Determine the (x, y) coordinate at the center of the cell enclosing the given text.  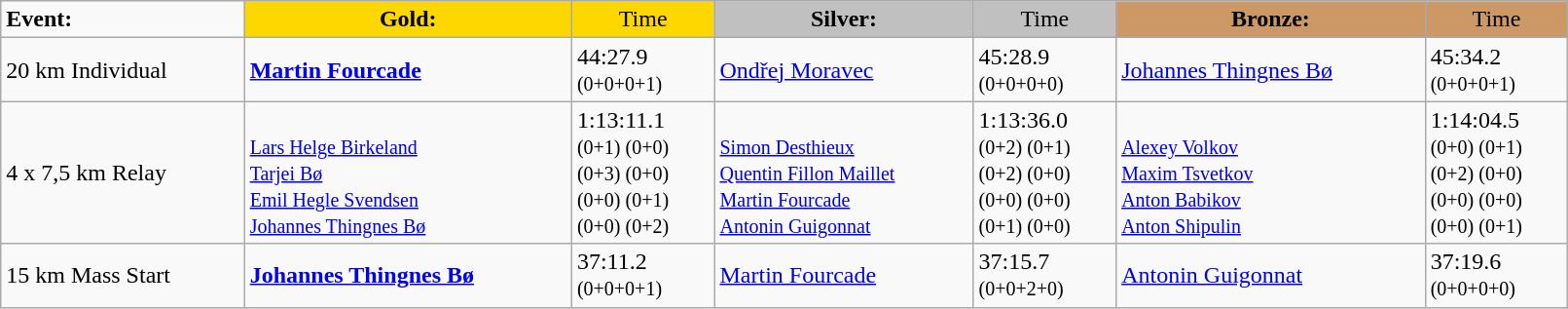
Event: (123, 19)
Silver: (844, 19)
1:13:36.0 (0+2) (0+1)(0+2) (0+0)(0+0) (0+0)(0+1) (0+0) (1045, 173)
Ondřej Moravec (844, 70)
45:34.2(0+0+0+1) (1497, 70)
1:14:04.5 (0+0) (0+1)(0+2) (0+0)(0+0) (0+0)(0+0) (0+1) (1497, 173)
Lars Helge BirkelandTarjei BøEmil Hegle SvendsenJohannes Thingnes Bø (408, 173)
Simon DesthieuxQuentin Fillon MailletMartin FourcadeAntonin Guigonnat (844, 173)
Alexey VolkovMaxim TsvetkovAnton BabikovAnton Shipulin (1271, 173)
37:11.2(0+0+0+1) (642, 275)
44:27.9(0+0+0+1) (642, 70)
37:15.7(0+0+2+0) (1045, 275)
Antonin Guigonnat (1271, 275)
15 km Mass Start (123, 275)
45:28.9(0+0+0+0) (1045, 70)
Bronze: (1271, 19)
4 x 7,5 km Relay (123, 173)
37:19.6(0+0+0+0) (1497, 275)
Gold: (408, 19)
1:13:11.1 (0+1) (0+0)(0+3) (0+0)(0+0) (0+1)(0+0) (0+2) (642, 173)
20 km Individual (123, 70)
